Scan for the cell matching the given text and deliver its (x, y) coordinate at center. 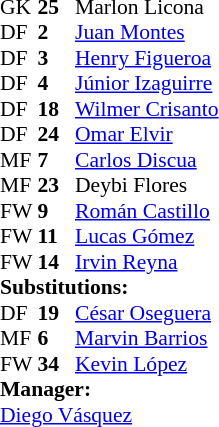
3 (57, 58)
Deybi Flores (147, 185)
Irvin Reyna (147, 262)
24 (57, 135)
Kevin López (147, 364)
Carlos Discua (147, 160)
Lucas Gómez (147, 237)
4 (57, 83)
19 (57, 313)
7 (57, 160)
Omar Elvir (147, 135)
César Oseguera (147, 313)
2 (57, 33)
9 (57, 211)
Juan Montes (147, 33)
Román Castillo (147, 211)
14 (57, 262)
Júnior Izaguirre (147, 83)
6 (57, 339)
18 (57, 109)
Substitutions: (110, 287)
Henry Figueroa (147, 58)
34 (57, 364)
Manager: (110, 389)
Marvin Barrios (147, 339)
Wilmer Crisanto (147, 109)
11 (57, 237)
23 (57, 185)
